Scan for the cell matching the given text and deliver its [X, Y] coordinate at center. 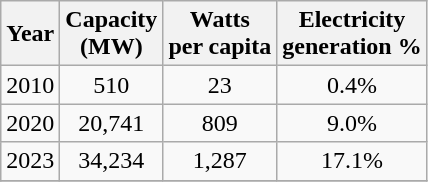
Capacity (MW) [112, 34]
9.0% [352, 123]
0.4% [352, 85]
17.1% [352, 161]
2023 [30, 161]
809 [220, 123]
23 [220, 85]
510 [112, 85]
Year [30, 34]
20,741 [112, 123]
Electricity generation % [352, 34]
2020 [30, 123]
2010 [30, 85]
1,287 [220, 161]
34,234 [112, 161]
Watts per capita [220, 34]
